Pinpoint the cell where the given text exists, returning its [X, Y] midpoint coordinate. 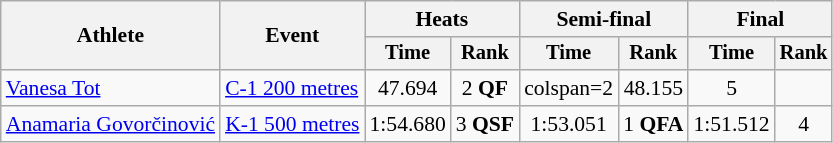
colspan=2 [568, 88]
Final [760, 19]
4 [804, 124]
2 QF [485, 88]
1:54.680 [407, 124]
Vanesa Tot [110, 88]
47.694 [407, 88]
5 [731, 88]
Semi-final [604, 19]
1:51.512 [731, 124]
1 QFA [653, 124]
Event [292, 36]
Heats [442, 19]
3 QSF [485, 124]
Anamaria Govorčinović [110, 124]
K-1 500 metres [292, 124]
1:53.051 [568, 124]
C-1 200 metres [292, 88]
Athlete [110, 36]
48.155 [653, 88]
